Scan for the cell matching the given text and deliver its (X, Y) coordinate at center. 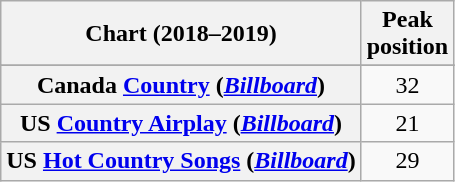
21 (407, 123)
US Hot Country Songs (Billboard) (181, 161)
32 (407, 85)
US Country Airplay (Billboard) (181, 123)
Chart (2018–2019) (181, 34)
Canada Country (Billboard) (181, 85)
Peakposition (407, 34)
29 (407, 161)
